Find where the given text appears and provide that cell's center as (x, y) coordinate. 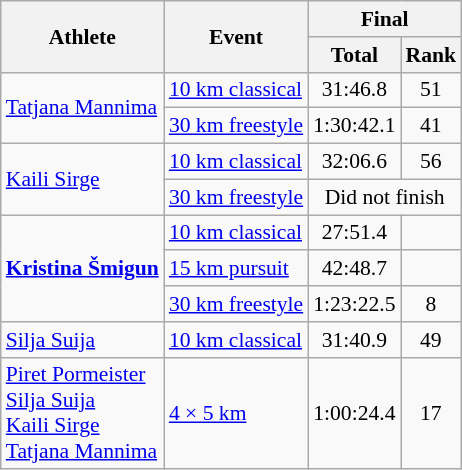
32:06.6 (354, 162)
Final (384, 19)
Kaili Sirge (82, 180)
51 (432, 90)
31:40.9 (354, 340)
Did not finish (384, 197)
56 (432, 162)
42:48.7 (354, 269)
Tatjana Mannima (82, 108)
1:30:42.1 (354, 126)
17 (432, 413)
49 (432, 340)
4 × 5 km (236, 413)
Athlete (82, 36)
1:00:24.4 (354, 413)
Total (354, 55)
Piret PormeisterSilja SuijaKaili SirgeTatjana Mannima (82, 413)
Event (236, 36)
Rank (432, 55)
Silja Suija (82, 340)
1:23:22.5 (354, 304)
31:46.8 (354, 90)
27:51.4 (354, 233)
Kristina Šmigun (82, 268)
8 (432, 304)
41 (432, 126)
15 km pursuit (236, 269)
